For the text-containing cell, return its midpoint in (x, y) coordinate format. 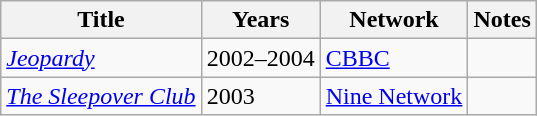
CBBC (394, 58)
Nine Network (394, 96)
Jeopardy (101, 58)
Network (394, 20)
Title (101, 20)
The Sleepover Club (101, 96)
2003 (260, 96)
Notes (502, 20)
Years (260, 20)
2002–2004 (260, 58)
